Detect which cell encompasses the target text, then output its (x, y) center coordinate. 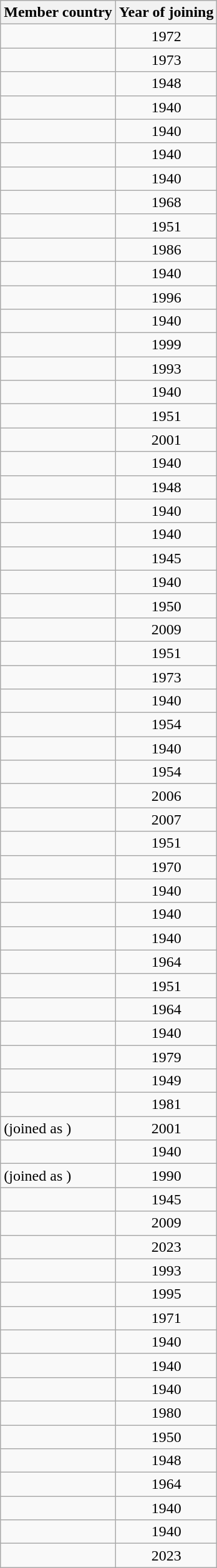
2007 (166, 820)
1968 (166, 202)
1972 (166, 36)
1970 (166, 867)
1995 (166, 1294)
1996 (166, 298)
1986 (166, 249)
1971 (166, 1318)
Member country (59, 12)
1981 (166, 1105)
1949 (166, 1081)
1999 (166, 345)
Year of joining (166, 12)
2006 (166, 796)
1990 (166, 1176)
1980 (166, 1413)
1979 (166, 1057)
